Pinpoint the cell where the given text exists, returning its (x, y) midpoint coordinate. 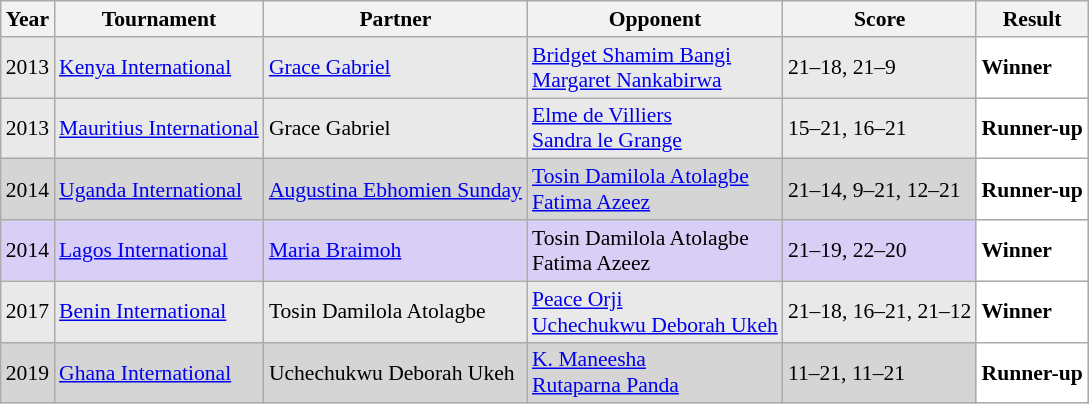
2017 (28, 312)
21–18, 16–21, 21–12 (880, 312)
Score (880, 19)
Tournament (159, 19)
Elme de Villiers Sandra le Grange (655, 128)
Mauritius International (159, 128)
Maria Braimoh (396, 250)
Partner (396, 19)
Augustina Ebhomien Sunday (396, 190)
Opponent (655, 19)
21–19, 22–20 (880, 250)
2019 (28, 372)
Benin International (159, 312)
11–21, 11–21 (880, 372)
21–18, 21–9 (880, 68)
Kenya International (159, 68)
Tosin Damilola Atolagbe (396, 312)
Result (1032, 19)
21–14, 9–21, 12–21 (880, 190)
Year (28, 19)
Uchechukwu Deborah Ukeh (396, 372)
Lagos International (159, 250)
Peace Orji Uchechukwu Deborah Ukeh (655, 312)
Bridget Shamim Bangi Margaret Nankabirwa (655, 68)
K. Maneesha Rutaparna Panda (655, 372)
Ghana International (159, 372)
Uganda International (159, 190)
15–21, 16–21 (880, 128)
